Detect which cell encompasses the target text, then output its (x, y) center coordinate. 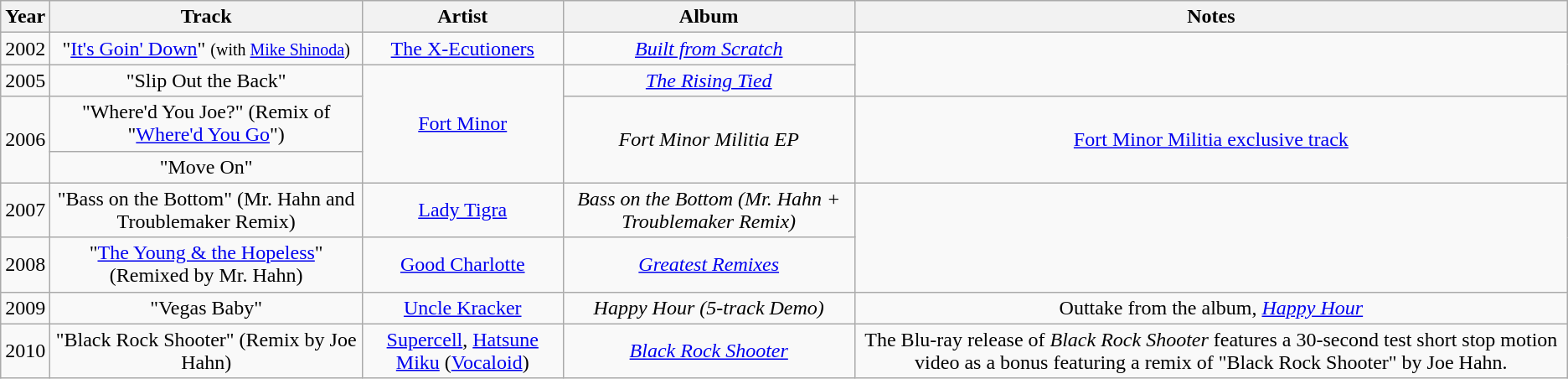
Lady Tigra (462, 210)
The Rising Tied (709, 80)
Built from Scratch (709, 49)
"Black Rock Shooter" (Remix by Joe Hahn) (206, 350)
"Where'd You Joe?" (Remix of "Where'd You Go") (206, 124)
Year (25, 17)
Track (206, 17)
Supercell, Hatsune Miku (Vocaloid) (462, 350)
Happy Hour (5-track Demo) (709, 308)
Album (709, 17)
Greatest Remixes (709, 265)
"Move On" (206, 167)
Outtake from the album, Happy Hour (1211, 308)
Fort Minor Militia EP (709, 139)
Uncle Kracker (462, 308)
"Slip Out the Back" (206, 80)
Black Rock Shooter (709, 350)
"Vegas Baby" (206, 308)
2008 (25, 265)
Good Charlotte (462, 265)
Bass on the Bottom (Mr. Hahn + Troublemaker Remix) (709, 210)
2002 (25, 49)
2009 (25, 308)
2006 (25, 139)
The X-Ecutioners (462, 49)
Artist (462, 17)
Fort Minor Militia exclusive track (1211, 139)
2005 (25, 80)
"It's Goin' Down" (with Mike Shinoda) (206, 49)
2007 (25, 210)
Notes (1211, 17)
"Bass on the Bottom" (Mr. Hahn and Troublemaker Remix) (206, 210)
Fort Minor (462, 124)
"The Young & the Hopeless" (Remixed by Mr. Hahn) (206, 265)
2010 (25, 350)
